Output the [X, Y] coordinate of the center of the cell containing the given text.  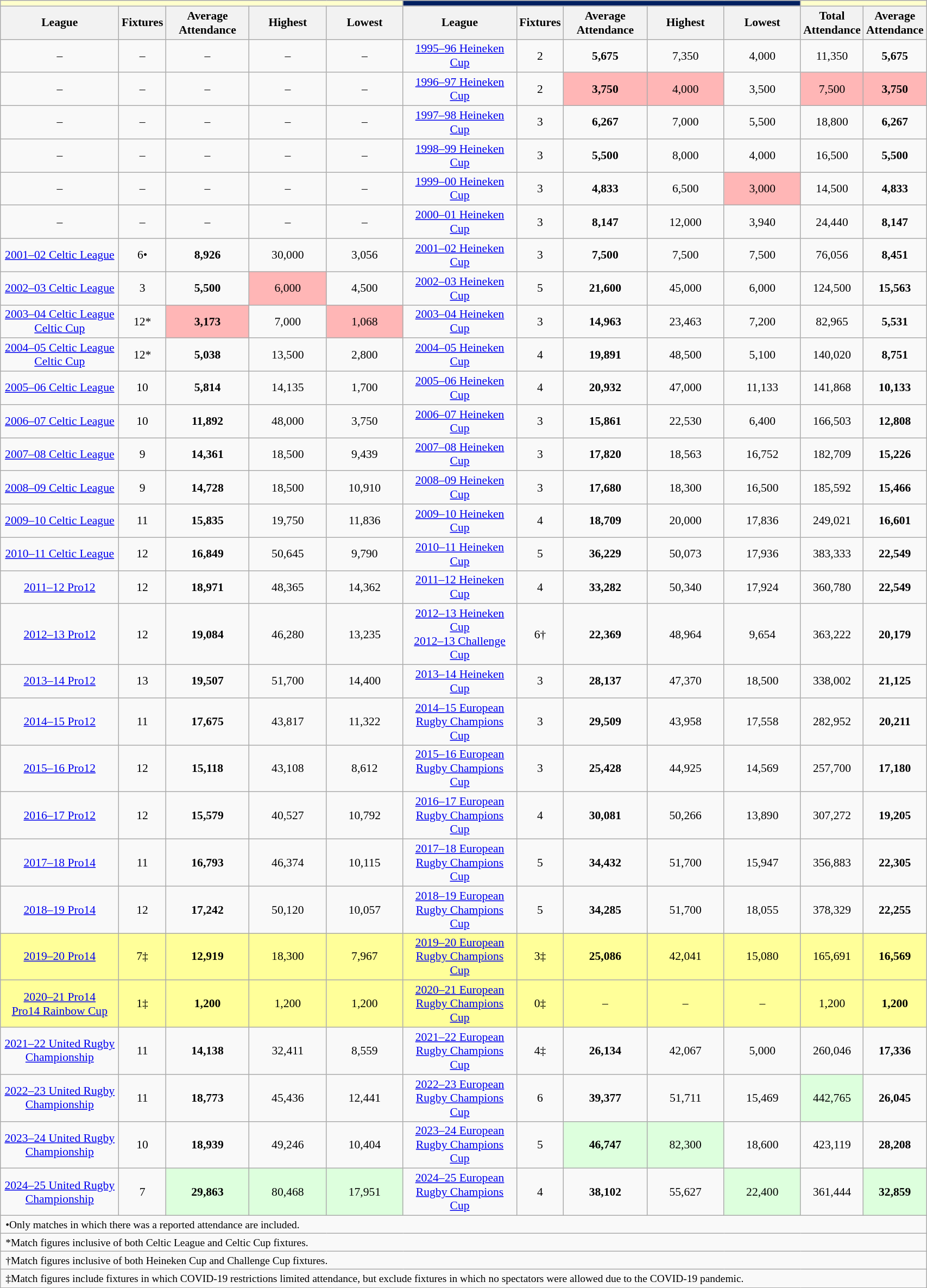
14,135 [288, 388]
0‡ [540, 1004]
2016–17 Pro12 [60, 816]
33,282 [605, 587]
9,654 [762, 634]
11,133 [762, 388]
21,125 [895, 681]
29,863 [207, 1192]
17,820 [605, 454]
1997–98 Heineken Cup [459, 123]
46,280 [288, 634]
3‡ [540, 957]
15,469 [762, 1098]
14,138 [207, 1051]
22,400 [762, 1192]
5,000 [762, 1051]
15,835 [207, 520]
15,080 [762, 957]
13,890 [762, 816]
15,118 [207, 768]
1,700 [365, 388]
15,579 [207, 816]
2003–04 Celtic League Celtic Cup [60, 322]
2002–03 Celtic League [60, 288]
13 [142, 681]
2003–04 Heineken Cup [459, 322]
18,800 [832, 123]
12,919 [207, 957]
10,115 [365, 863]
9,439 [365, 454]
10,057 [365, 909]
2005–06 Heineken Cup [459, 388]
8,559 [365, 1051]
2008–09 Heineken Cup [459, 488]
2024–25 United Rugby Championship [60, 1192]
17,936 [762, 554]
2017–18 Pro14 [60, 863]
34,432 [605, 863]
2010–11 Heineken Cup [459, 554]
50,120 [288, 909]
82,965 [832, 322]
2000–01 Heineken Cup [459, 222]
44,925 [685, 768]
356,883 [832, 863]
14,361 [207, 454]
2011–12 Pro12 [60, 587]
22,255 [895, 909]
20,211 [895, 721]
14,500 [832, 189]
Total Attendance [832, 23]
16,569 [895, 957]
48,964 [685, 634]
2014–15 European Rugby Champions Cup [459, 721]
8,751 [895, 355]
8,000 [685, 155]
2,800 [365, 355]
2018–19 European Rugby Champions Cup [459, 909]
46,747 [605, 1145]
17,675 [207, 721]
51,711 [685, 1098]
45,436 [288, 1098]
13,500 [288, 355]
16,849 [207, 554]
166,503 [832, 422]
8,926 [207, 255]
3,173 [207, 322]
18,971 [207, 587]
19,891 [605, 355]
3,056 [365, 255]
2001–02 Heineken Cup [459, 255]
43,108 [288, 768]
36,229 [605, 554]
19,084 [207, 634]
2020–21 European Rugby Champions Cup [459, 1004]
2022–23 United Rugby Championship [60, 1098]
2023–24 United Rugby Championship [60, 1145]
43,817 [288, 721]
5,100 [762, 355]
2023–24 European Rugby Champions Cup [459, 1145]
2004–05 Heineken Cup [459, 355]
14,728 [207, 488]
2021–22 United Rugby Championship [60, 1051]
20,932 [605, 388]
22,305 [895, 863]
55,627 [685, 1192]
48,500 [685, 355]
18,773 [207, 1098]
8,451 [895, 255]
50,340 [685, 587]
16,793 [207, 863]
2006–07 Heineken Cup [459, 422]
2005–06 Celtic League [60, 388]
1998–99 Heineken Cup [459, 155]
2013–14 Heineken Cup [459, 681]
361,444 [832, 1192]
5,814 [207, 388]
34,285 [605, 909]
•Only matches in which there was a reported attendance are included. [464, 1224]
6• [142, 255]
†Match figures inclusive of both Heineken Cup and Challenge Cup fixtures. [464, 1260]
2007–08 Heineken Cup [459, 454]
10,910 [365, 488]
249,021 [832, 520]
7‡ [142, 957]
12,808 [895, 422]
15,861 [605, 422]
24,440 [832, 222]
49,246 [288, 1145]
47,000 [685, 388]
18,563 [685, 454]
22,369 [605, 634]
15,563 [895, 288]
182,709 [832, 454]
3,940 [762, 222]
7,350 [685, 55]
2016–17 European Rugby Champions Cup [459, 816]
6† [540, 634]
13,235 [365, 634]
2024–25 European Rugby Champions Cup [459, 1192]
5,531 [895, 322]
1999–00 Heineken Cup [459, 189]
7,200 [762, 322]
141,868 [832, 388]
9,790 [365, 554]
17,180 [895, 768]
17,558 [762, 721]
17,836 [762, 520]
42,041 [685, 957]
50,073 [685, 554]
12,000 [685, 222]
2010–11 Celtic League [60, 554]
*Match figures inclusive of both Celtic League and Celtic Cup fixtures. [464, 1243]
14,362 [365, 587]
80,468 [288, 1192]
2012–13 Pro12 [60, 634]
82,300 [685, 1145]
14,400 [365, 681]
12,441 [365, 1098]
25,428 [605, 768]
4,500 [365, 288]
23,463 [685, 322]
10,404 [365, 1145]
338,002 [832, 681]
363,222 [832, 634]
15,466 [895, 488]
2018–19 Pro14 [60, 909]
15,226 [895, 454]
10,792 [365, 816]
423,119 [832, 1145]
378,329 [832, 909]
18,709 [605, 520]
165,691 [832, 957]
19,205 [895, 816]
2012–13 Heineken Cup 2012–13 Challenge Cup [459, 634]
17,951 [365, 1192]
21,600 [605, 288]
11,892 [207, 422]
2001–02 Celtic League [60, 255]
6,500 [685, 189]
2009–10 Heineken Cup [459, 520]
50,266 [685, 816]
76,056 [832, 255]
360,780 [832, 587]
19,750 [288, 520]
2015–16 European Rugby Champions Cup [459, 768]
46,374 [288, 863]
282,952 [832, 721]
383,333 [832, 554]
17,680 [605, 488]
2020–21 Pro14 Pro14 Rainbow Cup [60, 1004]
43,958 [685, 721]
28,208 [895, 1145]
6,400 [762, 422]
2022–23 European Rugby Champions Cup [459, 1098]
39,377 [605, 1098]
30,000 [288, 255]
7 [142, 1192]
2015–16 Pro12 [60, 768]
28,137 [605, 681]
29,509 [605, 721]
2011–12 Heineken Cup [459, 587]
2014–15 Pro12 [60, 721]
257,700 [832, 768]
18,939 [207, 1145]
2017–18 European Rugby Champions Cup [459, 863]
26,045 [895, 1098]
2013–14 Pro12 [60, 681]
18,600 [762, 1145]
140,020 [832, 355]
17,924 [762, 587]
48,365 [288, 587]
20,000 [685, 520]
45,000 [685, 288]
50,645 [288, 554]
5,038 [207, 355]
40,527 [288, 816]
32,411 [288, 1051]
16,601 [895, 520]
2008–09 Celtic League [60, 488]
14,569 [762, 768]
30,081 [605, 816]
42,067 [685, 1051]
2002–03 Heineken Cup [459, 288]
3,500 [762, 89]
1996–97 Heineken Cup [459, 89]
17,336 [895, 1051]
32,859 [895, 1192]
10,133 [895, 388]
8,612 [365, 768]
11,836 [365, 520]
442,765 [832, 1098]
14,963 [605, 322]
4‡ [540, 1051]
47,370 [685, 681]
22,530 [685, 422]
7,967 [365, 957]
26,134 [605, 1051]
11,350 [832, 55]
16,752 [762, 454]
38,102 [605, 1192]
3,000 [762, 189]
2009–10 Celtic League [60, 520]
1,068 [365, 322]
25,086 [605, 957]
2007–08 Celtic League [60, 454]
15,947 [762, 863]
17,242 [207, 909]
185,592 [832, 488]
1‡ [142, 1004]
19,507 [207, 681]
2004–05 Celtic League Celtic Cup [60, 355]
2019–20 Pro14 [60, 957]
2019–20 European Rugby Champions Cup [459, 957]
2021–22 European Rugby Champions Cup [459, 1051]
307,272 [832, 816]
1995–96 Heineken Cup [459, 55]
260,046 [832, 1051]
20,179 [895, 634]
48,000 [288, 422]
11,322 [365, 721]
18,055 [762, 909]
124,500 [832, 288]
2006–07 Celtic League [60, 422]
6 [540, 1098]
